Determine the (x, y) coordinate at the center of the cell enclosing the given text.  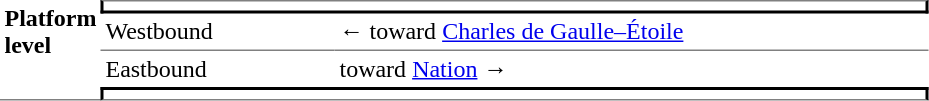
Eastbound (218, 69)
Westbound (218, 33)
Platform level (50, 50)
← toward Charles de Gaulle–Étoile (632, 33)
toward Nation → (632, 69)
